Search for the cell housing the specified text and yield its (X, Y) center coordinate. 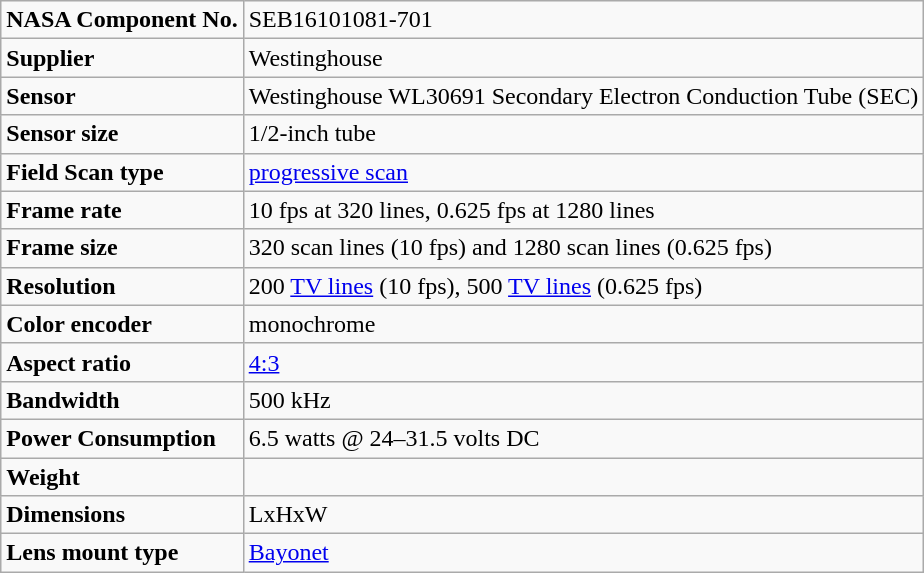
LxHxW (584, 515)
SEB16101081-701 (584, 20)
Dimensions (122, 515)
Resolution (122, 286)
Bandwidth (122, 400)
Sensor (122, 96)
Frame rate (122, 210)
6.5 watts @ 24–31.5 volts DC (584, 438)
200 TV lines (10 fps), 500 TV lines (0.625 fps) (584, 286)
Sensor size (122, 134)
Bayonet (584, 553)
Weight (122, 477)
monochrome (584, 324)
Westinghouse WL30691 Secondary Electron Conduction Tube (SEC) (584, 96)
NASA Component No. (122, 20)
Power Consumption (122, 438)
Lens mount type (122, 553)
Color encoder (122, 324)
progressive scan (584, 172)
Aspect ratio (122, 362)
1/2-inch tube (584, 134)
4:3 (584, 362)
Field Scan type (122, 172)
10 fps at 320 lines, 0.625 fps at 1280 lines (584, 210)
Supplier (122, 58)
500 kHz (584, 400)
Westinghouse (584, 58)
Frame size (122, 248)
320 scan lines (10 fps) and 1280 scan lines (0.625 fps) (584, 248)
